Detect which cell encompasses the target text, then output its [X, Y] center coordinate. 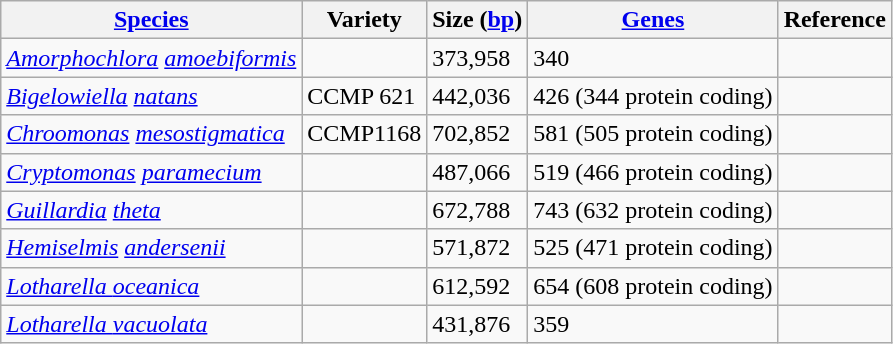
Genes [653, 20]
581 (505 protein coding) [653, 134]
Lotharella oceanica [152, 286]
654 (608 protein coding) [653, 286]
431,876 [478, 324]
519 (466 protein coding) [653, 172]
743 (632 protein coding) [653, 210]
571,872 [478, 248]
Cryptomonas paramecium [152, 172]
373,958 [478, 58]
CCMP 621 [364, 96]
Chroomonas mesostigmatica [152, 134]
Bigelowiella natans [152, 96]
359 [653, 324]
426 (344 protein coding) [653, 96]
Amorphochlora amoebiformis [152, 58]
Variety [364, 20]
Hemiselmis andersenii [152, 248]
Reference [834, 20]
Lotharella vacuolata [152, 324]
702,852 [478, 134]
CCMP1168 [364, 134]
442,036 [478, 96]
487,066 [478, 172]
Size (bp) [478, 20]
525 (471 protein coding) [653, 248]
Guillardia theta [152, 210]
672,788 [478, 210]
Species [152, 20]
612,592 [478, 286]
340 [653, 58]
